Extract the (X, Y) coordinate from the center of the cell holding the provided text.  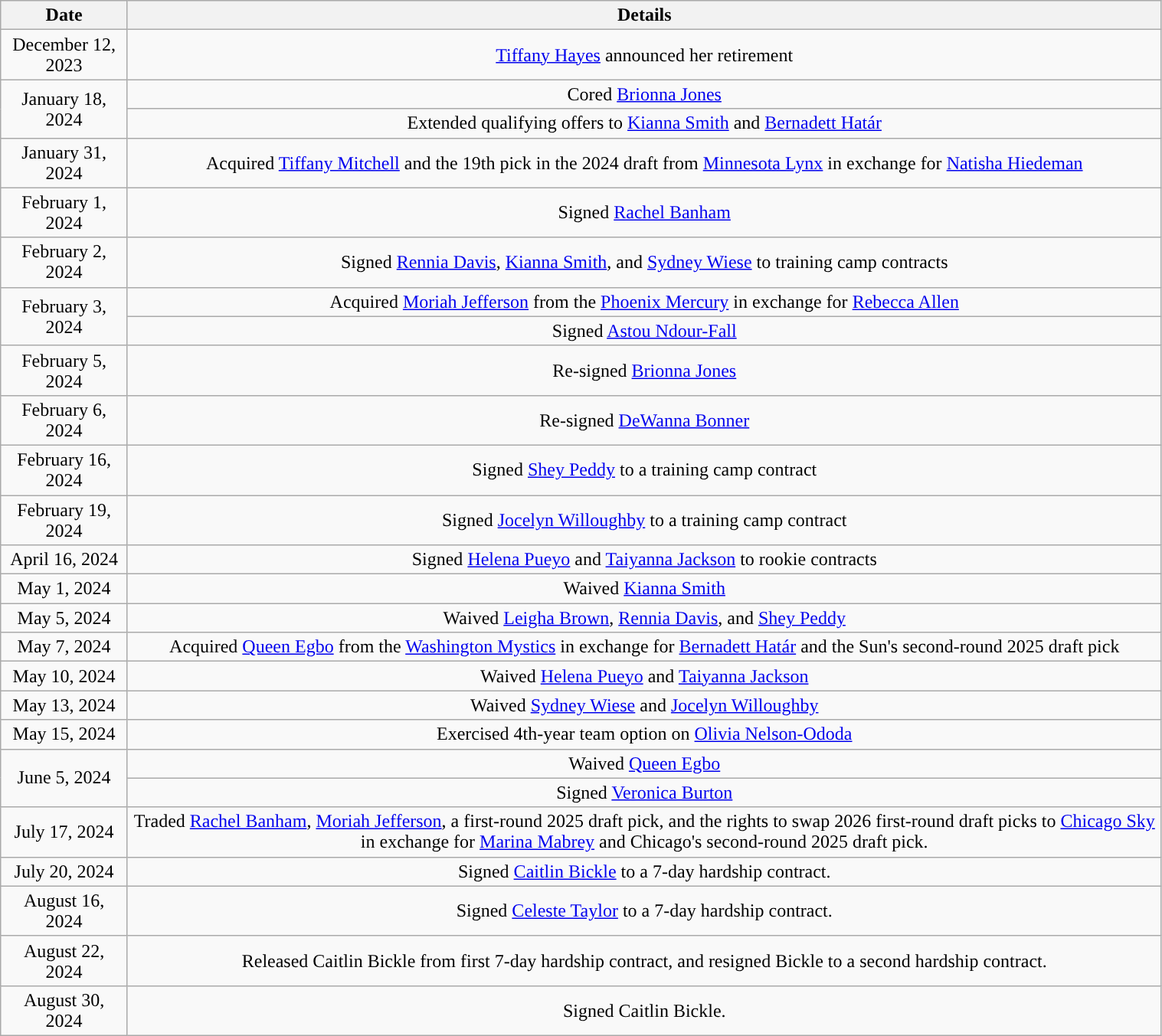
Acquired Moriah Jefferson from the Phoenix Mercury in exchange for Rebecca Allen (644, 302)
Signed Caitlin Bickle to a 7-day hardship contract. (644, 871)
February 5, 2024 (64, 371)
Date (64, 15)
Released Caitlin Bickle from first 7-day hardship contract, and resigned Bickle to a second hardship contract. (644, 960)
Signed Shey Peddy to a training camp contract (644, 470)
Details (644, 15)
Waived Sydney Wiese and Jocelyn Willoughby (644, 705)
August 22, 2024 (64, 960)
February 3, 2024 (64, 316)
Signed Helena Pueyo and Taiyanna Jackson to rookie contracts (644, 560)
August 16, 2024 (64, 911)
Re-signed DeWanna Bonner (644, 420)
February 6, 2024 (64, 420)
February 16, 2024 (64, 470)
Signed Caitlin Bickle. (644, 1011)
Signed Celeste Taylor to a 7-day hardship contract. (644, 911)
May 5, 2024 (64, 618)
June 5, 2024 (64, 778)
January 31, 2024 (64, 162)
Signed Veronica Burton (644, 793)
Waived Helena Pueyo and Taiyanna Jackson (644, 676)
May 7, 2024 (64, 647)
May 10, 2024 (64, 676)
February 19, 2024 (64, 519)
Acquired Queen Egbo from the Washington Mystics in exchange for Bernadett Határ and the Sun's second-round 2025 draft pick (644, 647)
Cored Brionna Jones (644, 94)
July 20, 2024 (64, 871)
Signed Jocelyn Willoughby to a training camp contract (644, 519)
Waived Queen Egbo (644, 763)
July 17, 2024 (64, 832)
December 12, 2023 (64, 55)
Waived Leigha Brown, Rennia Davis, and Shey Peddy (644, 618)
May 1, 2024 (64, 589)
Tiffany Hayes announced her retirement (644, 55)
Signed Rachel Banham (644, 213)
Extended qualifying offers to Kianna Smith and Bernadett Határ (644, 123)
Exercised 4th-year team option on Olivia Nelson-Ododa (644, 734)
Waived Kianna Smith (644, 589)
Signed Astou Ndour-Fall (644, 331)
April 16, 2024 (64, 560)
Signed Rennia Davis, Kianna Smith, and Sydney Wiese to training camp contracts (644, 262)
February 1, 2024 (64, 213)
January 18, 2024 (64, 109)
Re-signed Brionna Jones (644, 371)
Acquired Tiffany Mitchell and the 19th pick in the 2024 draft from Minnesota Lynx in exchange for Natisha Hiedeman (644, 162)
August 30, 2024 (64, 1011)
May 13, 2024 (64, 705)
May 15, 2024 (64, 734)
February 2, 2024 (64, 262)
